Return [x, y] of the center of cell containing provided text 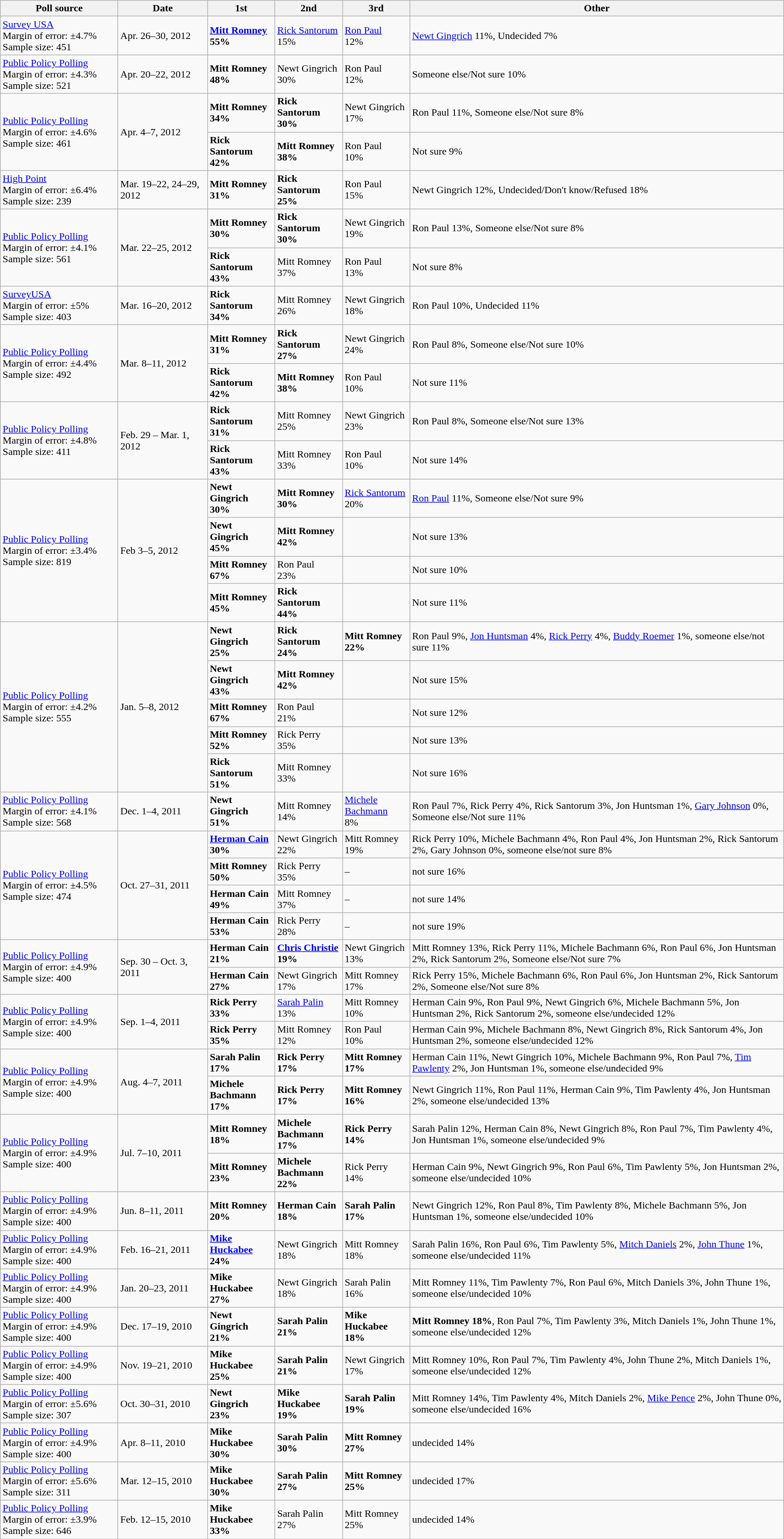
Rick Santorum44% [308, 603]
Herman Cain 9%, Newt Gingrich 9%, Ron Paul 6%, Tim Pawlenty 5%, Jon Huntsman 2%, someone else/undecided 10% [597, 1172]
Rick Perry 15%, Michele Bachmann 6%, Ron Paul 6%, Jon Huntsman 2%, Rick Santorum 2%, Someone else/Not sure 8% [597, 980]
Feb. 16–21, 2011 [163, 1250]
Public Policy PollingMargin of error: ±4.4% Sample size: 492 [59, 363]
Herman Cain21% [241, 953]
Newt Gingrich18% [376, 305]
Ron Paul 21% [308, 713]
Newt Gingrich24% [376, 344]
Public Policy PollingMargin of error: ±4.1% Sample size: 568 [59, 811]
Rick Santorum31% [241, 421]
Mitt Romney 13%, Rick Perry 11%, Michele Bachmann 6%, Ron Paul 6%, Jon Huntsman 2%, Rick Santorum 2%, Someone else/Not sure 7% [597, 953]
Newt Gingrich 23% [241, 1404]
Rick Perry 10%, Michele Bachmann 4%, Ron Paul 4%, Jon Huntsman 2%, Rick Santorum 2%, Gary Johnson 0%, someone else/not sure 8% [597, 844]
High PointMargin of error: ±6.4% Sample size: 239 [59, 190]
Feb 3–5, 2012 [163, 550]
Mitt Romney 10%, Ron Paul 7%, Tim Pawlenty 4%, John Thune 2%, Mitch Daniels 1%, someone else/undecided 12% [597, 1365]
Newt Gingrich13% [376, 953]
Jan. 5–8, 2012 [163, 707]
Oct. 30–31, 2010 [163, 1404]
Sarah Palin13% [308, 1008]
Ron Paul 8%, Someone else/Not sure 10% [597, 344]
Public Policy PollingMargin of error: ±3.9% Sample size: 646 [59, 1519]
Apr. 4–7, 2012 [163, 132]
Mitt Romney22% [376, 641]
Mitt Romney25% [308, 421]
Herman Cain 9%, Ron Paul 9%, Newt Gingrich 6%, Michele Bachmann 5%, Jon Huntsman 2%, Rick Santorum 2%, someone else/undecided 12% [597, 1008]
Mitt Romney 18% [376, 1250]
Jan. 20–23, 2011 [163, 1288]
Feb. 12–15, 2010 [163, 1519]
Sarah Palin 30% [308, 1442]
Mar. 19–22, 24–29, 2012 [163, 190]
Herman Cain49% [241, 899]
Not sure 9% [597, 151]
Survey USAMargin of error: ±4.7% Sample size: 451 [59, 36]
Sarah Palin 17% [376, 1211]
Sarah Palin 16% [376, 1288]
Mitt Romney 52% [241, 740]
Herman Cain 18% [308, 1211]
Mitt Romney14% [308, 811]
not sure 16% [597, 871]
Mike Huckabee 27% [241, 1288]
Apr. 26–30, 2012 [163, 36]
Mitt Romney26% [308, 305]
Mitt Romney19% [376, 844]
Mike Huckabee 19% [308, 1404]
Public Policy PollingMargin of error: ±4.1% Sample size: 561 [59, 248]
not sure 14% [597, 899]
2nd [308, 8]
Newt Gingrich23% [376, 421]
Newt Gingrich 45% [241, 537]
Chris Christie19% [308, 953]
Not sure 10% [597, 570]
Rick Perry14% [376, 1134]
Mitt Romney 14%, Tim Pawlenty 4%, Mitch Daniels 2%, Mike Pence 2%, John Thune 0%, someone else/undecided 16% [597, 1404]
Rick Santorum27% [308, 344]
Ron Paul 11%, Someone else/Not sure 8% [597, 113]
Ron Paul13% [376, 267]
Ron Paul23% [308, 570]
Someone else/Not sure 10% [597, 74]
SurveyUSAMargin of error: ±5% Sample size: 403 [59, 305]
Mitt Romney48% [241, 74]
Mitt Romney 45% [241, 603]
Newt Gingrich 17% [376, 1365]
Not sure 16% [597, 773]
Sep. 30 – Oct. 3, 2011 [163, 967]
Mike Huckabee 18% [376, 1327]
Ron Paul15% [376, 190]
Rick Perry 14% [376, 1172]
Mitt Romney 23% [241, 1172]
Not sure 8% [597, 267]
Jul. 7–10, 2011 [163, 1153]
Poll source [59, 8]
Michele Bachmann 22% [308, 1172]
Mar. 16–20, 2012 [163, 305]
Public Policy PollingMargin of error: ±4.2% Sample size: 555 [59, 707]
Mitt Romney 11%, Tim Pawlenty 7%, Ron Paul 6%, Mitch Daniels 3%, John Thune 1%, someone else/undecided 10% [597, 1288]
Public Policy PollingMargin of error: ±5.6% Sample size: 307 [59, 1404]
Apr. 20–22, 2012 [163, 74]
Public Policy PollingMargin of error: ±4.5% Sample size: 474 [59, 885]
Rick Santorum20% [376, 498]
Mitt Romney16% [376, 1095]
Public Policy PollingMargin of error: ±3.4% Sample size: 819 [59, 550]
Newt Gingrich 43% [241, 680]
Sarah Palin 12%, Herman Cain 8%, Newt Gingrich 8%, Ron Paul 7%, Tim Pawlenty 4%, Jon Huntsman 1%, someone else/undecided 9% [597, 1134]
Date [163, 8]
Oct. 27–31, 2011 [163, 885]
Rick Santorum25% [308, 190]
Mike Huckabee 33% [241, 1519]
Mitt Romney55% [241, 36]
Newt Gingrich25% [241, 641]
Dec. 1–4, 2011 [163, 811]
Mitt Romney10% [376, 1008]
Apr. 8–11, 2010 [163, 1442]
3rd [376, 8]
Ron Paul 10%, Undecided 11% [597, 305]
Newt Gingrich 11%, Undecided 7% [597, 36]
not sure 19% [597, 926]
Herman Cain 11%, Newt Gingrich 10%, Michele Bachmann 9%, Ron Paul 7%, Tim Pawlenty 2%, Jon Huntsman 1%, someone else/undecided 9% [597, 1062]
Mitt Romney 27% [376, 1442]
Public Policy PollingMargin of error: ±5.6% Sample size: 311 [59, 1481]
Mitt Romney 18%, Ron Paul 7%, Tim Pawlenty 3%, Mitch Daniels 1%, John Thune 1%, someone else/undecided 12% [597, 1327]
Newt Gingrich 21% [241, 1327]
Ron Paul 7%, Rick Perry 4%, Rick Santorum 3%, Jon Huntsman 1%, Gary Johnson 0%, Someone else/Not sure 11% [597, 811]
Rick Santorum24% [308, 641]
Herman Cain53% [241, 926]
Rick Santorum 51% [241, 773]
Public Policy PollingMargin of error: ±4.6% Sample size: 461 [59, 132]
Dec. 17–19, 2010 [163, 1327]
Newt Gingrich51% [241, 811]
Rick Perry28% [308, 926]
Newt Gingrich19% [376, 228]
Sep. 1–4, 2011 [163, 1022]
Mar. 12–15, 2010 [163, 1481]
Michele Bachmann8% [376, 811]
Ron Paul 11%, Someone else/Not sure 9% [597, 498]
Mitt Romney33% [308, 460]
Newt Gingrich 11%, Ron Paul 11%, Herman Cain 9%, Tim Pawlenty 4%, Jon Huntsman 2%, someone else/undecided 13% [597, 1095]
Herman Cain30% [241, 844]
Mike Huckabee 25% [241, 1365]
Not sure 12% [597, 713]
Ron Paul 8%, Someone else/Not sure 13% [597, 421]
Other [597, 8]
Mitt Romney 20% [241, 1211]
Aug. 4–7, 2011 [163, 1082]
Newt Gingrich 12%, Undecided/Don't know/Refused 18% [597, 190]
Mitt Romney34% [241, 113]
Sarah Palin 19% [376, 1404]
Herman Cain 9%, Michele Bachmann 8%, Newt Gingrich 8%, Rick Santorum 4%, Jon Huntsman 2%, someone else/undecided 12% [597, 1035]
Rick Santorum15% [308, 36]
Rick Perry 35% [308, 740]
Ron Paul 9%, Jon Huntsman 4%, Rick Perry 4%, Buddy Roemer 1%, someone else/not sure 11% [597, 641]
Not sure 14% [597, 460]
Ron Paul 13%, Someone else/Not sure 8% [597, 228]
undecided 17% [597, 1481]
Mitt Romney 33% [308, 773]
Newt Gingrich 12%, Ron Paul 8%, Tim Pawlenty 8%, Michele Bachmann 5%, Jon Huntsman 1%, someone else/undecided 10% [597, 1211]
Mitt Romney50% [241, 871]
Herman Cain27% [241, 980]
Jun. 8–11, 2011 [163, 1211]
Sarah Palin17% [241, 1062]
Mar. 8–11, 2012 [163, 363]
Mike Huckabee 24% [241, 1250]
Sarah Palin 16%, Ron Paul 6%, Tim Pawlenty 5%, Mitch Daniels 2%, John Thune 1%, someone else/undecided 11% [597, 1250]
Public Policy PollingMargin of error: ±4.3% Sample size: 521 [59, 74]
Rick Santorum34% [241, 305]
Mar. 22–25, 2012 [163, 248]
Mitt Romney12% [308, 1035]
Rick Perry33% [241, 1008]
Mitt Romney18% [241, 1134]
Public Policy PollingMargin of error: ±4.8% Sample size: 411 [59, 440]
Not sure 15% [597, 680]
Nov. 19–21, 2010 [163, 1365]
Feb. 29 – Mar. 1, 2012 [163, 440]
1st [241, 8]
Newt Gingrich22% [308, 844]
